Pinpoint the cell where the given text exists, returning its [X, Y] midpoint coordinate. 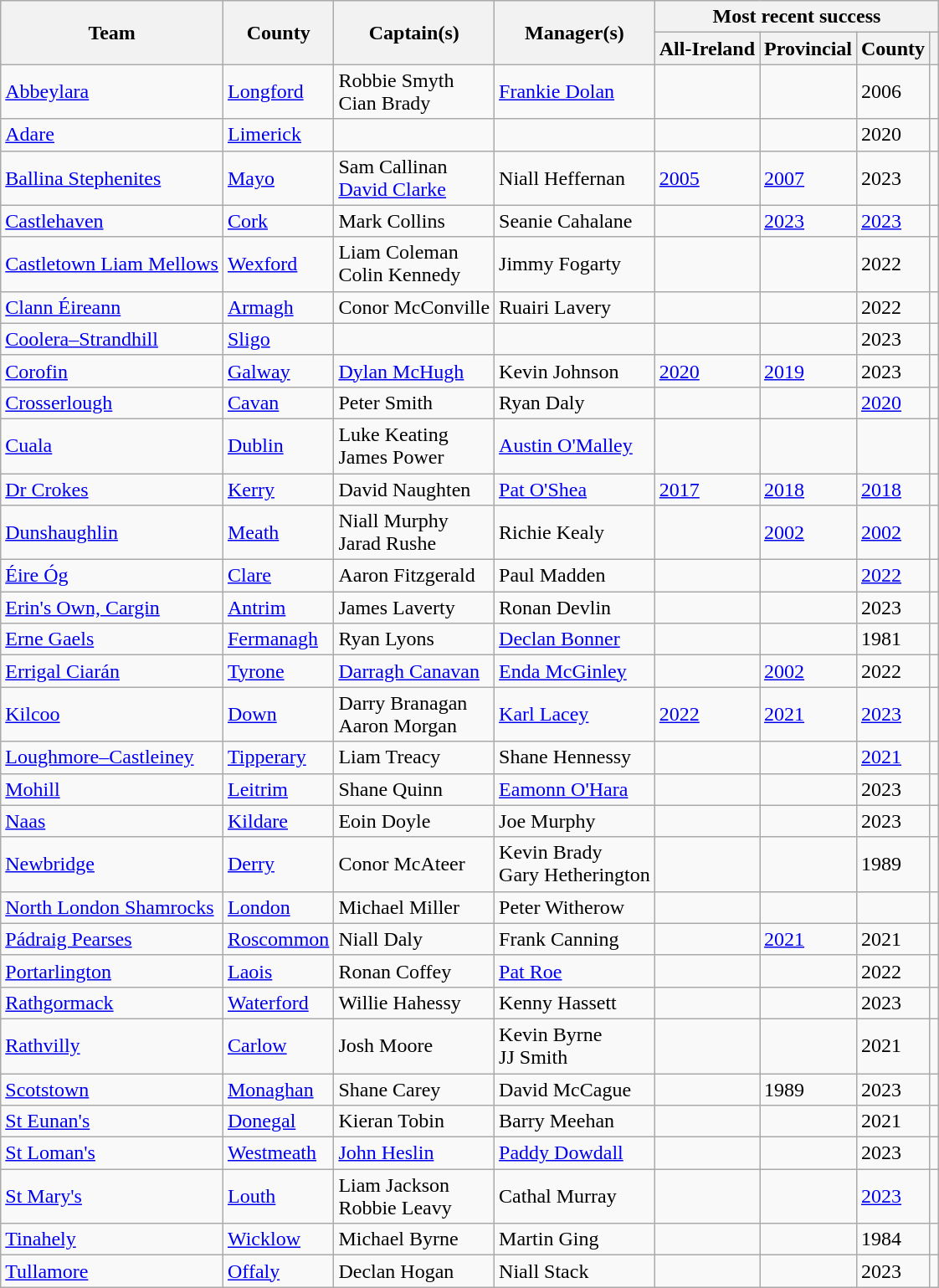
Tullamore [112, 1271]
Scotstown [112, 1089]
Conor McAteer [414, 864]
Frankie Dolan [575, 92]
Wicklow [278, 1239]
2007 [808, 177]
Niall Daly [414, 939]
Niall Stack [575, 1271]
Austin O'Malley [575, 445]
Michael Miller [414, 907]
Castlehaven [112, 221]
Ballina Stephenites [112, 177]
Niall Heffernan [575, 177]
Tipperary [278, 757]
Dylan McHugh [414, 371]
Loughmore–Castleiney [112, 757]
Antrim [278, 608]
St Mary's [112, 1197]
Derry [278, 864]
Josh Moore [414, 1046]
Offaly [278, 1271]
Castletown Liam Mellows [112, 264]
Kerry [278, 490]
Adare [112, 135]
Donegal [278, 1121]
Errigal Ciarán [112, 671]
Carlow [278, 1046]
Darry BranaganAaron Morgan [414, 715]
Cathal Murray [575, 1197]
Barry Meehan [575, 1121]
Declan Bonner [575, 639]
2019 [808, 371]
Ronan Devlin [575, 608]
Eoin Doyle [414, 821]
Pat Roe [575, 971]
Roscommon [278, 939]
Peter Witherow [575, 907]
Kilcoo [112, 715]
2005 [706, 177]
Paddy Dowdall [575, 1153]
Fermanagh [278, 639]
Cork [278, 221]
St Loman's [112, 1153]
Team [112, 33]
Martin Ging [575, 1239]
Provincial [808, 49]
Pat O'Shea [575, 490]
2006 [892, 92]
2017 [706, 490]
Manager(s) [575, 33]
Kenny Hassett [575, 1003]
Eamonn O'Hara [575, 789]
Most recent success [797, 17]
Tinahely [112, 1239]
Frank Canning [575, 939]
Westmeath [278, 1153]
1981 [892, 639]
Willie Hahessy [414, 1003]
Seanie Cahalane [575, 221]
Liam ColemanColin Kennedy [414, 264]
Corofin [112, 371]
Liam Treacy [414, 757]
Longford [278, 92]
Wexford [278, 264]
Newbridge [112, 864]
Clare [278, 576]
Captain(s) [414, 33]
Meath [278, 532]
Cuala [112, 445]
Éire Óg [112, 576]
James Laverty [414, 608]
Dunshaughlin [112, 532]
Louth [278, 1197]
Shane Carey [414, 1089]
Rathvilly [112, 1046]
Dr Crokes [112, 490]
Shane Quinn [414, 789]
North London Shamrocks [112, 907]
Coolera–Strandhill [112, 339]
Mayo [278, 177]
Jimmy Fogarty [575, 264]
David McCague [575, 1089]
Kevin Johnson [575, 371]
Sligo [278, 339]
Galway [278, 371]
Monaghan [278, 1089]
Karl Lacey [575, 715]
Robbie SmythCian Brady [414, 92]
Crosserlough [112, 403]
Limerick [278, 135]
Waterford [278, 1003]
St Eunan's [112, 1121]
Rathgormack [112, 1003]
Laois [278, 971]
Clann Éireann [112, 307]
David Naughten [414, 490]
Kevin ByrneJJ Smith [575, 1046]
Richie Kealy [575, 532]
Pádraig Pearses [112, 939]
Ruairi Lavery [575, 307]
London [278, 907]
Ryan Daly [575, 403]
Michael Byrne [414, 1239]
John Heslin [414, 1153]
Kevin BradyGary Hetherington [575, 864]
Portarlington [112, 971]
Declan Hogan [414, 1271]
Mohill [112, 789]
Ryan Lyons [414, 639]
Kildare [278, 821]
Paul Madden [575, 576]
Joe Murphy [575, 821]
Dublin [278, 445]
Leitrim [278, 789]
Sam CallinanDavid Clarke [414, 177]
Conor McConville [414, 307]
Aaron Fitzgerald [414, 576]
Liam JacksonRobbie Leavy [414, 1197]
Erne Gaels [112, 639]
Naas [112, 821]
Darragh Canavan [414, 671]
Luke KeatingJames Power [414, 445]
Tyrone [278, 671]
Abbeylara [112, 92]
All-Ireland [706, 49]
Enda McGinley [575, 671]
Niall MurphyJarad Rushe [414, 532]
Peter Smith [414, 403]
Down [278, 715]
Cavan [278, 403]
Erin's Own, Cargin [112, 608]
Kieran Tobin [414, 1121]
Shane Hennessy [575, 757]
1984 [892, 1239]
Armagh [278, 307]
Mark Collins [414, 221]
Ronan Coffey [414, 971]
